Search for the cell housing the specified text and yield its [x, y] center coordinate. 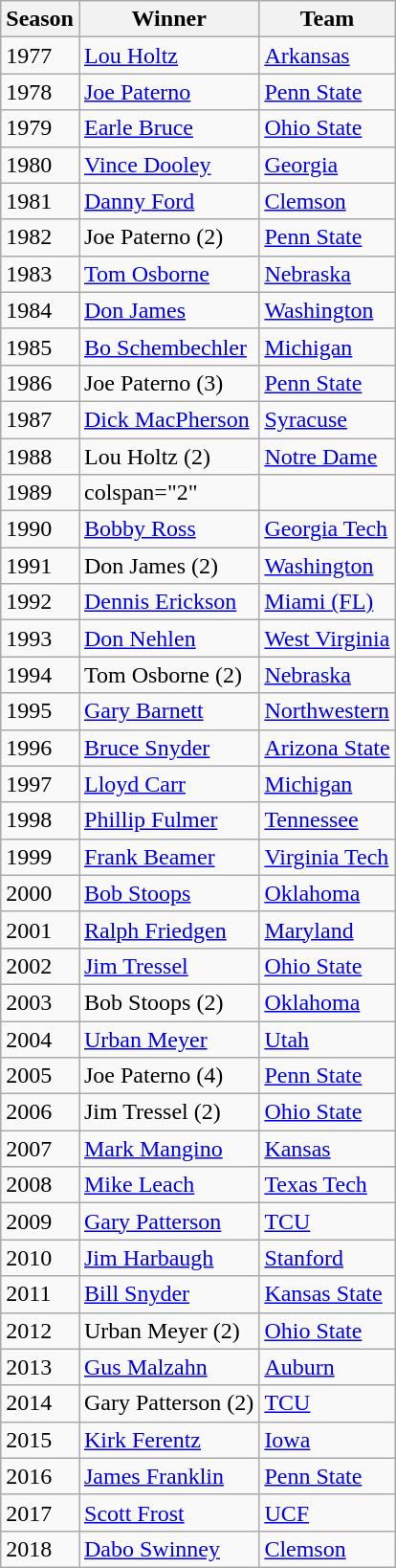
Kansas State [327, 1294]
1990 [40, 529]
2010 [40, 1258]
Gary Patterson (2) [168, 1403]
Dennis Erickson [168, 602]
Stanford [327, 1258]
2014 [40, 1403]
Texas Tech [327, 1185]
Lloyd Carr [168, 784]
Bobby Ross [168, 529]
Tennessee [327, 820]
Bruce Snyder [168, 748]
1997 [40, 784]
1984 [40, 310]
1994 [40, 675]
1992 [40, 602]
Jim Tressel (2) [168, 1112]
2017 [40, 1512]
Utah [327, 1039]
2011 [40, 1294]
Frank Beamer [168, 857]
Arkansas [327, 56]
James Franklin [168, 1476]
Miami (FL) [327, 602]
Virginia Tech [327, 857]
1998 [40, 820]
1985 [40, 347]
Jim Harbaugh [168, 1258]
UCF [327, 1512]
1980 [40, 165]
2005 [40, 1076]
Gary Patterson [168, 1221]
Tom Osborne (2) [168, 675]
Ralph Friedgen [168, 930]
Don Nehlen [168, 638]
2009 [40, 1221]
2001 [40, 930]
Joe Paterno (3) [168, 383]
1982 [40, 237]
Team [327, 19]
1983 [40, 274]
2012 [40, 1331]
Don James (2) [168, 566]
1995 [40, 711]
2016 [40, 1476]
Iowa [327, 1440]
2008 [40, 1185]
1988 [40, 457]
Joe Paterno (2) [168, 237]
2007 [40, 1149]
Bo Schembechler [168, 347]
2006 [40, 1112]
Mike Leach [168, 1185]
1996 [40, 748]
Urban Meyer (2) [168, 1331]
colspan="2" [168, 493]
West Virginia [327, 638]
Georgia [327, 165]
Lou Holtz (2) [168, 457]
Syracuse [327, 419]
Joe Paterno [168, 92]
Don James [168, 310]
Urban Meyer [168, 1039]
Gus Malzahn [168, 1367]
Notre Dame [327, 457]
Tom Osborne [168, 274]
1989 [40, 493]
Winner [168, 19]
Kirk Ferentz [168, 1440]
Jim Tressel [168, 966]
1978 [40, 92]
1986 [40, 383]
Gary Barnett [168, 711]
1979 [40, 128]
Bob Stoops (2) [168, 1002]
1999 [40, 857]
1991 [40, 566]
Phillip Fulmer [168, 820]
Vince Dooley [168, 165]
Auburn [327, 1367]
Bill Snyder [168, 1294]
Northwestern [327, 711]
2015 [40, 1440]
Kansas [327, 1149]
1981 [40, 201]
Lou Holtz [168, 56]
Mark Mangino [168, 1149]
Dick MacPherson [168, 419]
2004 [40, 1039]
Maryland [327, 930]
Arizona State [327, 748]
Earle Bruce [168, 128]
Scott Frost [168, 1512]
Danny Ford [168, 201]
Dabo Swinney [168, 1549]
2018 [40, 1549]
1993 [40, 638]
Bob Stoops [168, 893]
2002 [40, 966]
2013 [40, 1367]
1987 [40, 419]
2000 [40, 893]
Season [40, 19]
1977 [40, 56]
Georgia Tech [327, 529]
2003 [40, 1002]
Joe Paterno (4) [168, 1076]
